Return [X, Y] of the center of cell containing provided text 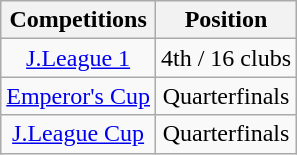
J.League 1 [78, 58]
Position [226, 20]
4th / 16 clubs [226, 58]
Competitions [78, 20]
J.League Cup [78, 134]
Emperor's Cup [78, 96]
